Pinpoint the cell where the given text exists, returning its (X, Y) midpoint coordinate. 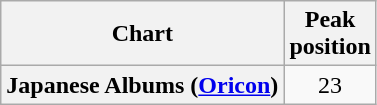
Peakposition (330, 34)
Chart (142, 34)
Japanese Albums (Oricon) (142, 85)
23 (330, 85)
